From the cell containing the given text, extract its center point as (x, y) coordinate. 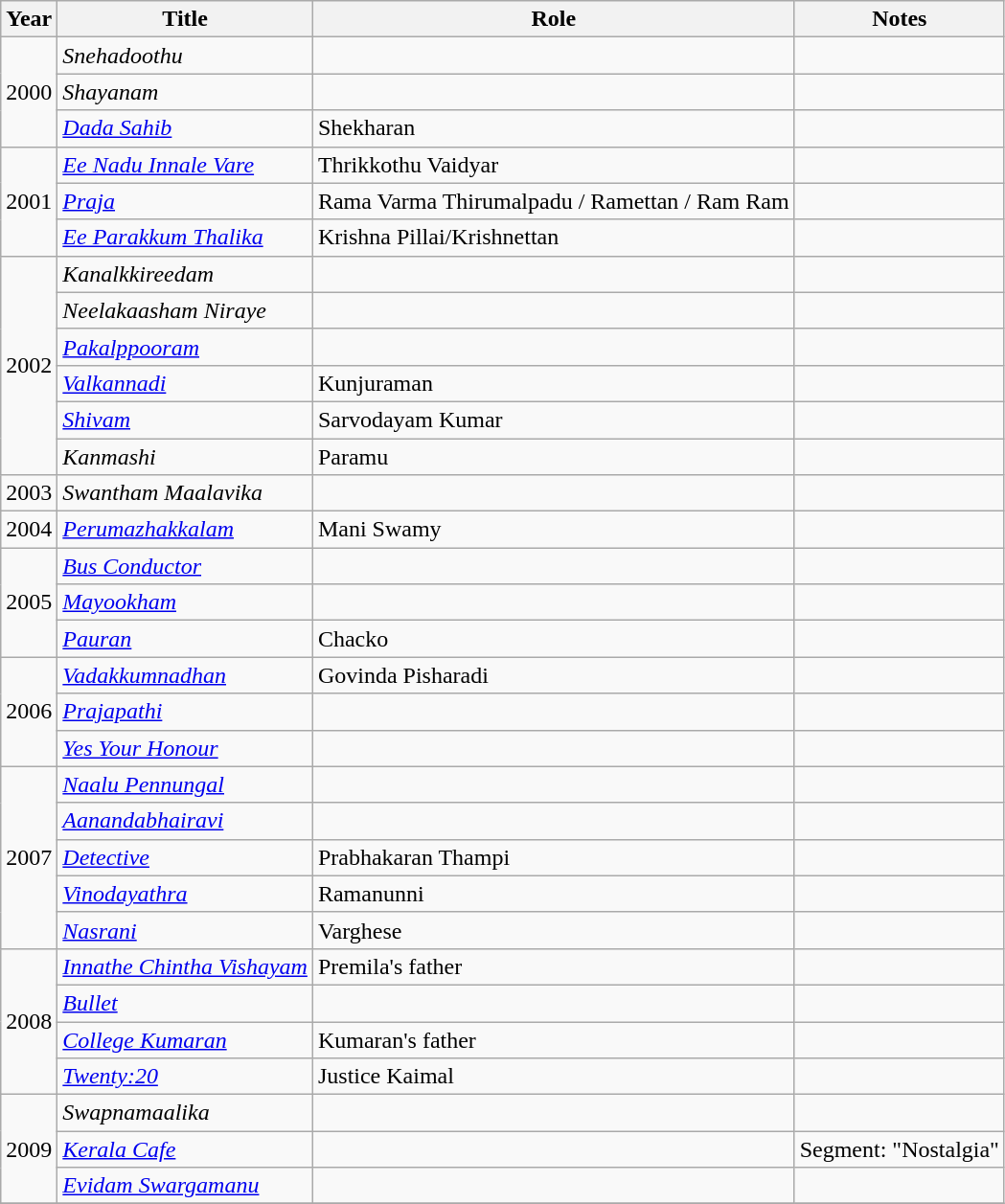
Shekharan (554, 128)
Mayookham (186, 602)
2003 (29, 493)
Snehadoothu (186, 56)
Premila's father (554, 966)
2009 (29, 1149)
Thrikkothu Vaidyar (554, 165)
Prabhakaran Thampi (554, 857)
Title (186, 19)
Kerala Cafe (186, 1149)
Valkannadi (186, 383)
2007 (29, 857)
Bullet (186, 1003)
Neelakaasham Niraye (186, 310)
Bus Conductor (186, 566)
2001 (29, 201)
Kanmashi (186, 457)
Praja (186, 201)
Swantham Maalavika (186, 493)
Twenty:20 (186, 1077)
Ee Parakkum Thalika (186, 238)
2002 (29, 365)
Role (554, 19)
2000 (29, 92)
Segment: "Nostalgia" (899, 1149)
Year (29, 19)
Shivam (186, 420)
Vadakkumnadhan (186, 675)
2008 (29, 1021)
Mani Swamy (554, 530)
Naalu Pennungal (186, 784)
Aanandabhairavi (186, 821)
Notes (899, 19)
Evidam Swargamanu (186, 1186)
Nasrani (186, 930)
2006 (29, 712)
2005 (29, 602)
2004 (29, 530)
Kumaran's father (554, 1039)
Swapnamaalika (186, 1113)
Dada Sahib (186, 128)
Justice Kaimal (554, 1077)
Ee Nadu Innale Vare (186, 165)
Sarvodayam Kumar (554, 420)
Innathe Chintha Vishayam (186, 966)
Krishna Pillai/Krishnettan (554, 238)
Detective (186, 857)
Ramanunni (554, 894)
Rama Varma Thirumalpadu / Ramettan / Ram Ram (554, 201)
Vinodayathra (186, 894)
Yes Your Honour (186, 748)
Pauran (186, 639)
Prajapathi (186, 712)
Varghese (554, 930)
Pakalppooram (186, 347)
Govinda Pisharadi (554, 675)
College Kumaran (186, 1039)
Paramu (554, 457)
Shayanam (186, 92)
Perumazhakkalam (186, 530)
Kunjuraman (554, 383)
Chacko (554, 639)
Kanalkkireedam (186, 274)
